Provide the [x, y] coordinate of the cell's center where the given text is located.  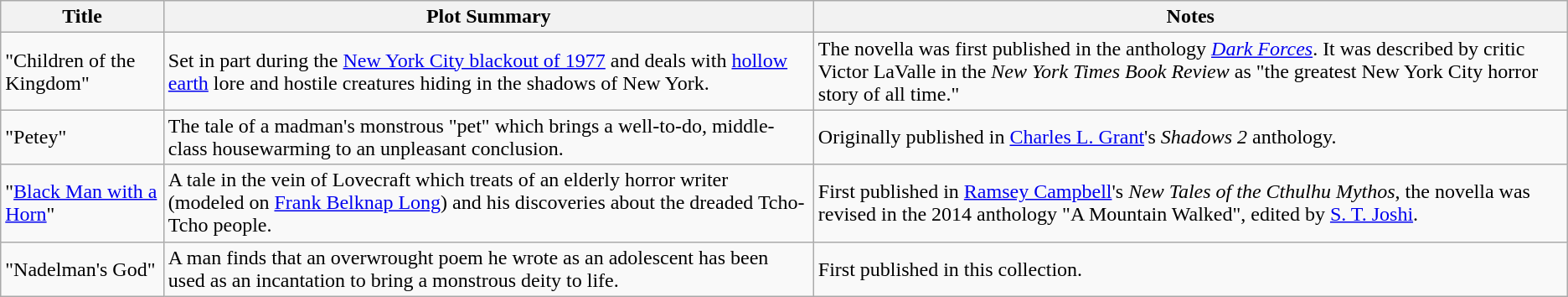
A man finds that an overwrought poem he wrote as an adolescent has been used as an incantation to bring a monstrous deity to life. [488, 268]
The tale of a madman's monstrous "pet" which brings a well-to-do, middle-class housewarming to an unpleasant conclusion. [488, 138]
Set in part during the New York City blackout of 1977 and deals with hollow earth lore and hostile creatures hiding in the shadows of New York. [488, 71]
"Children of the Kingdom" [82, 71]
Plot Summary [488, 17]
"Petey" [82, 138]
Originally published in Charles L. Grant's Shadows 2 anthology. [1190, 138]
First published in this collection. [1190, 268]
Notes [1190, 17]
"Nadelman's God" [82, 268]
Title [82, 17]
"Black Man with a Horn" [82, 203]
